Locate the cell with the specified text and output its (X, Y) center coordinate. 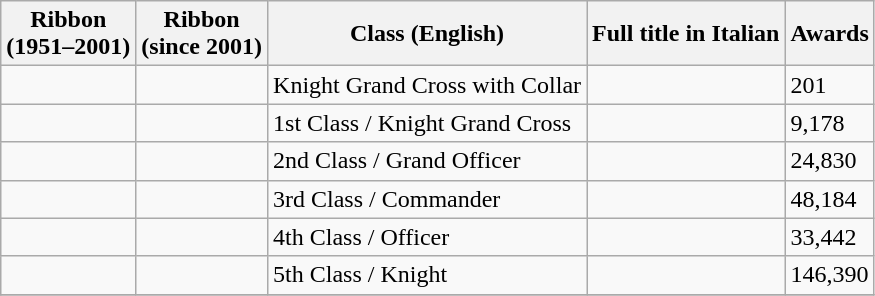
146,390 (830, 275)
Awards (830, 34)
2nd Class / Grand Officer (428, 161)
Ribbon(1951–2001) (68, 34)
1st Class / Knight Grand Cross (428, 123)
5th Class / Knight (428, 275)
4th Class / Officer (428, 237)
24,830 (830, 161)
9,178 (830, 123)
Knight Grand Cross with Collar (428, 85)
Ribbon(since 2001) (202, 34)
48,184 (830, 199)
3rd Class / Commander (428, 199)
Class (English) (428, 34)
Full title in Italian (686, 34)
33,442 (830, 237)
201 (830, 85)
